Locate the cell with the specified text and output its (X, Y) center coordinate. 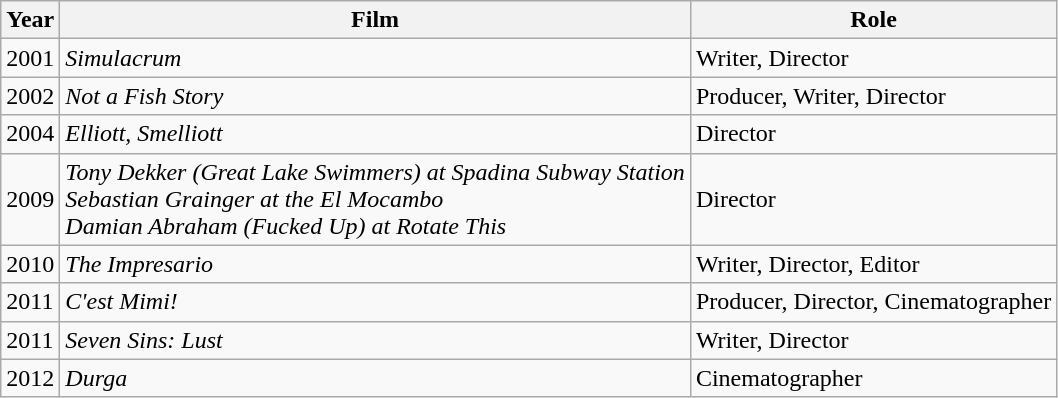
Producer, Writer, Director (873, 96)
2010 (30, 264)
Tony Dekker (Great Lake Swimmers) at Spadina Subway StationSebastian Grainger at the El MocamboDamian Abraham (Fucked Up) at Rotate This (376, 199)
Year (30, 20)
Seven Sins: Lust (376, 340)
Producer, Director, Cinematographer (873, 302)
2001 (30, 58)
Cinematographer (873, 378)
2009 (30, 199)
Writer, Director, Editor (873, 264)
Not a Fish Story (376, 96)
Simulacrum (376, 58)
2004 (30, 134)
C'est Mimi! (376, 302)
Elliott, Smelliott (376, 134)
Role (873, 20)
2012 (30, 378)
2002 (30, 96)
The Impresario (376, 264)
Durga (376, 378)
Film (376, 20)
